Detect which cell encompasses the target text, then output its [X, Y] center coordinate. 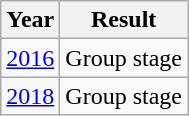
Result [124, 20]
2016 [30, 58]
2018 [30, 96]
Year [30, 20]
